For the text-containing cell, return its midpoint in [X, Y] coordinate format. 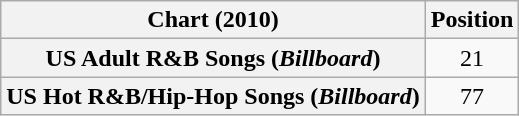
Position [472, 20]
77 [472, 96]
US Adult R&B Songs (Billboard) [213, 58]
21 [472, 58]
Chart (2010) [213, 20]
US Hot R&B/Hip-Hop Songs (Billboard) [213, 96]
